From the cell containing the given text, extract its center point as (X, Y) coordinate. 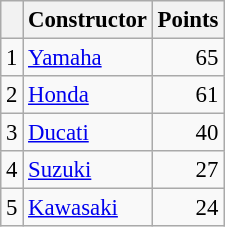
24 (188, 208)
Kawasaki (88, 208)
Ducati (88, 133)
1 (12, 58)
Honda (88, 95)
4 (12, 170)
Yamaha (88, 58)
2 (12, 95)
Suzuki (88, 170)
5 (12, 208)
65 (188, 58)
61 (188, 95)
Points (188, 20)
40 (188, 133)
Constructor (88, 20)
3 (12, 133)
27 (188, 170)
